From the cell containing the given text, extract its center point as (x, y) coordinate. 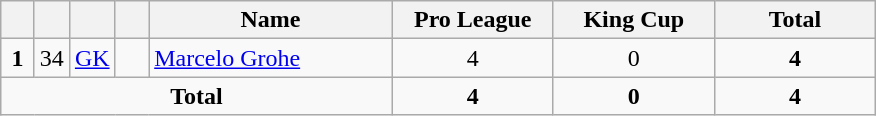
GK (92, 58)
34 (52, 58)
1 (18, 58)
Marcelo Grohe (271, 58)
King Cup (634, 20)
Name (271, 20)
Pro League (472, 20)
